For the text-containing cell, return its midpoint in (x, y) coordinate format. 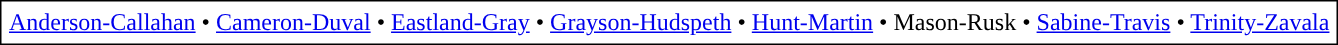
Anderson-Callahan • Cameron-Duval • Eastland-Gray • Grayson-Hudspeth • Hunt-Martin • Mason-Rusk • Sabine-Travis • Trinity-Zavala (670, 23)
